Return the [X, Y] coordinate for the center point of the cell that contains the specified text.  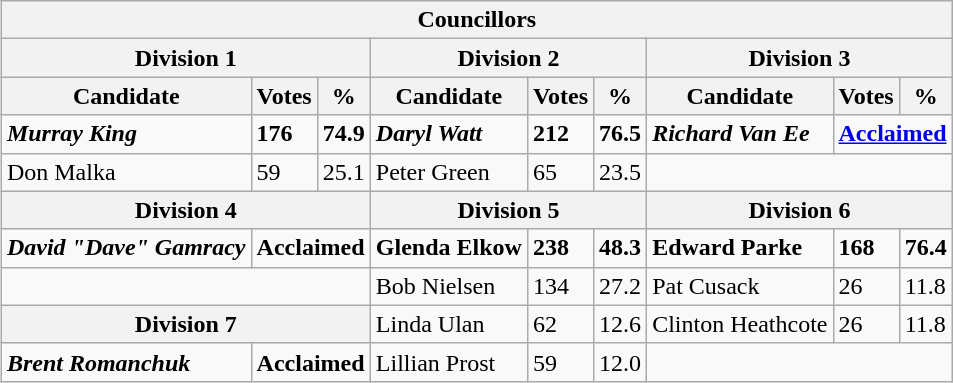
Clinton Heathcote [740, 324]
Brent Romanchuk [126, 362]
Division 5 [508, 210]
Division 7 [186, 324]
David "Dave" Gamracy [126, 248]
48.3 [620, 248]
176 [284, 134]
168 [866, 248]
Glenda Elkow [448, 248]
Murray King [126, 134]
25.1 [344, 172]
Pat Cusack [740, 286]
Peter Green [448, 172]
Edward Parke [740, 248]
Don Malka [126, 172]
Division 2 [508, 58]
Richard Van Ee [740, 134]
Division 3 [800, 58]
Bob Nielsen [448, 286]
Councillors [476, 20]
212 [560, 134]
238 [560, 248]
27.2 [620, 286]
134 [560, 286]
Linda Ulan [448, 324]
12.6 [620, 324]
76.5 [620, 134]
12.0 [620, 362]
Division 6 [800, 210]
74.9 [344, 134]
65 [560, 172]
62 [560, 324]
Daryl Watt [448, 134]
Lillian Prost [448, 362]
23.5 [620, 172]
Division 4 [186, 210]
Division 1 [186, 58]
76.4 [926, 248]
